Find where the given text appears and provide that cell's center as [x, y] coordinate. 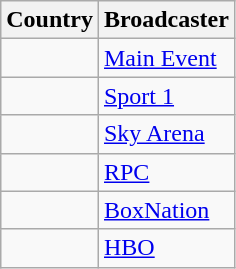
Sport 1 [166, 96]
HBO [166, 248]
Main Event [166, 58]
Broadcaster [166, 20]
Sky Arena [166, 134]
Country [50, 20]
BoxNation [166, 210]
RPC [166, 172]
